Find where the given text appears and provide that cell's center as (x, y) coordinate. 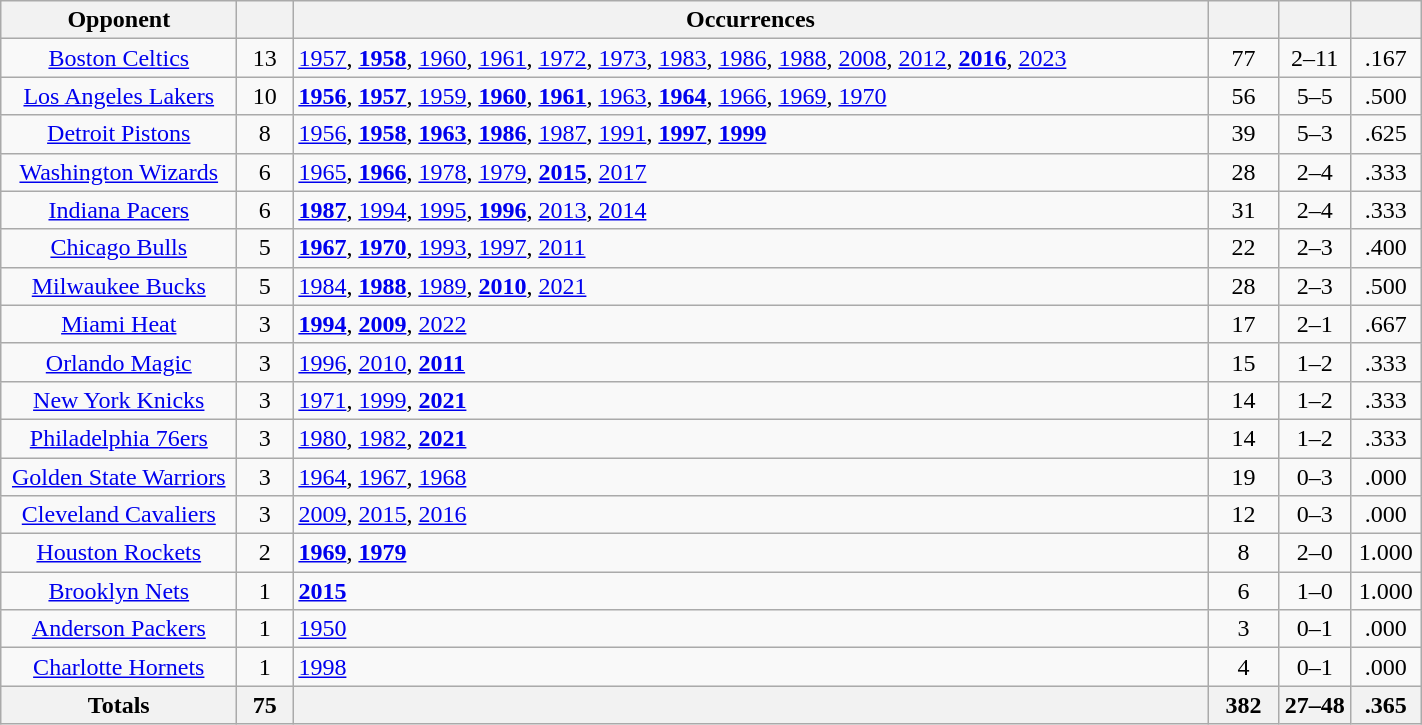
Indiana Pacers (119, 210)
Boston Celtics (119, 58)
1996, 2010, 2011 (750, 362)
75 (265, 705)
2–0 (1314, 553)
2–11 (1314, 58)
1998 (750, 667)
Brooklyn Nets (119, 591)
Opponent (119, 20)
Occurrences (750, 20)
12 (1244, 515)
Orlando Magic (119, 362)
15 (1244, 362)
Anderson Packers (119, 629)
1980, 1982, 2021 (750, 438)
1956, 1958, 1963, 1986, 1987, 1991, 1997, 1999 (750, 134)
.625 (1386, 134)
382 (1244, 705)
1967, 1970, 1993, 1997, 2011 (750, 248)
New York Knicks (119, 400)
2 (265, 553)
.400 (1386, 248)
1956, 1957, 1959, 1960, 1961, 1963, 1964, 1966, 1969, 1970 (750, 96)
Philadelphia 76ers (119, 438)
1987, 1994, 1995, 1996, 2013, 2014 (750, 210)
10 (265, 96)
Milwaukee Bucks (119, 286)
56 (1244, 96)
1965, 1966, 1978, 1979, 2015, 2017 (750, 172)
2009, 2015, 2016 (750, 515)
Cleveland Cavaliers (119, 515)
19 (1244, 477)
17 (1244, 324)
1–0 (1314, 591)
22 (1244, 248)
13 (265, 58)
1964, 1967, 1968 (750, 477)
Golden State Warriors (119, 477)
27–48 (1314, 705)
5–3 (1314, 134)
1971, 1999, 2021 (750, 400)
Miami Heat (119, 324)
1984, 1988, 1989, 2010, 2021 (750, 286)
1969, 1979 (750, 553)
1994, 2009, 2022 (750, 324)
1957, 1958, 1960, 1961, 1972, 1973, 1983, 1986, 1988, 2008, 2012, 2016, 2023 (750, 58)
Los Angeles Lakers (119, 96)
77 (1244, 58)
Detroit Pistons (119, 134)
.667 (1386, 324)
31 (1244, 210)
1950 (750, 629)
.365 (1386, 705)
Charlotte Hornets (119, 667)
4 (1244, 667)
5–5 (1314, 96)
.167 (1386, 58)
Houston Rockets (119, 553)
2015 (750, 591)
Chicago Bulls (119, 248)
2–1 (1314, 324)
Totals (119, 705)
39 (1244, 134)
Washington Wizards (119, 172)
